Scan for the cell matching the given text and deliver its [x, y] coordinate at center. 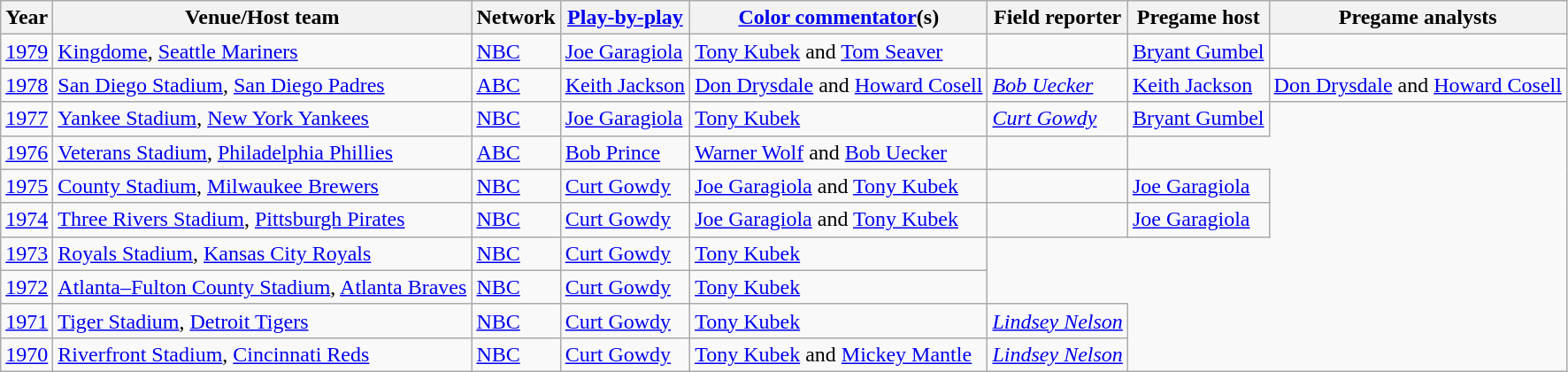
Warner Wolf and Bob Uecker [839, 152]
1975 [27, 186]
1971 [27, 321]
Riverfront Stadium, Cincinnati Reds [262, 354]
Bob Uecker [1057, 85]
Bob Prince [625, 152]
Pregame analysts [1418, 18]
1979 [27, 51]
Veterans Stadium, Philadelphia Phillies [262, 152]
Field reporter [1057, 18]
1976 [27, 152]
1970 [27, 354]
Kingdome, Seattle Mariners [262, 51]
Play-by-play [625, 18]
1977 [27, 119]
Venue/Host team [262, 18]
Tony Kubek and Tom Seaver [839, 51]
Tiger Stadium, Detroit Tigers [262, 321]
Three Rivers Stadium, Pittsburgh Pirates [262, 220]
Tony Kubek and Mickey Mantle [839, 354]
Pregame host [1198, 18]
1973 [27, 253]
San Diego Stadium, San Diego Padres [262, 85]
County Stadium, Milwaukee Brewers [262, 186]
Year [27, 18]
Network [516, 18]
Color commentator(s) [839, 18]
1972 [27, 287]
1978 [27, 85]
Royals Stadium, Kansas City Royals [262, 253]
1974 [27, 220]
Yankee Stadium, New York Yankees [262, 119]
Atlanta–Fulton County Stadium, Atlanta Braves [262, 287]
